Return the (x, y) coordinate for the center point of the cell that contains the specified text.  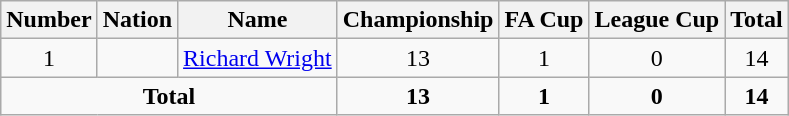
Name (258, 20)
Number (49, 20)
League Cup (657, 20)
Championship (418, 20)
FA Cup (544, 20)
Nation (137, 20)
Richard Wright (258, 58)
